For the text-containing cell, return its midpoint in (x, y) coordinate format. 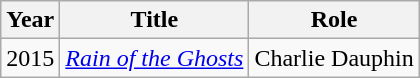
2015 (30, 58)
Year (30, 20)
Title (154, 20)
Rain of the Ghosts (154, 58)
Charlie Dauphin (334, 58)
Role (334, 20)
